Determine the [x, y] coordinate at the center of the cell enclosing the given text.  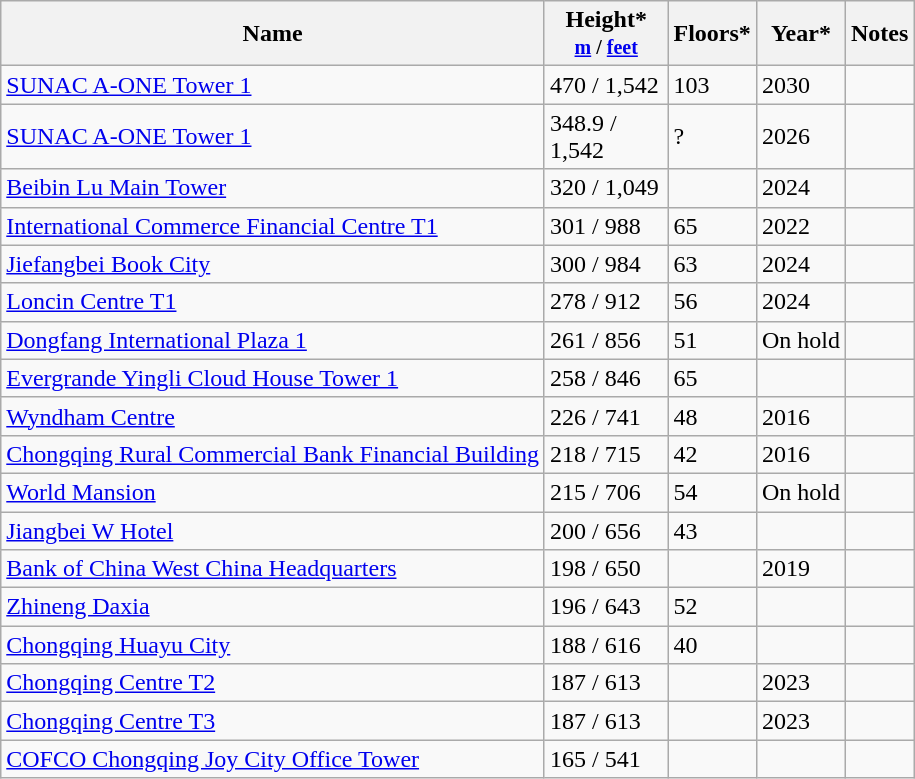
348.9 / 1,542 [606, 136]
200 / 656 [606, 531]
Evergrande Yingli Cloud House Tower 1 [273, 378]
Name [273, 34]
Floors* [712, 34]
198 / 650 [606, 569]
63 [712, 264]
40 [712, 645]
Chongqing Rural Commercial Bank Financial Building [273, 454]
2030 [800, 85]
56 [712, 302]
Notes [879, 34]
Zhineng Daxia [273, 607]
Jiefangbei Book City [273, 264]
World Mansion [273, 492]
Bank of China West China Headquarters [273, 569]
301 / 988 [606, 226]
Year* [800, 34]
261 / 856 [606, 340]
103 [712, 85]
Loncin Centre T1 [273, 302]
196 / 643 [606, 607]
48 [712, 416]
42 [712, 454]
Chongqing Centre T3 [273, 721]
188 / 616 [606, 645]
51 [712, 340]
Chongqing Huayu City [273, 645]
54 [712, 492]
165 / 541 [606, 759]
52 [712, 607]
Height*m / feet [606, 34]
Chongqing Centre T2 [273, 683]
International Commerce Financial Centre T1 [273, 226]
COFCO Chongqing Joy City Office Tower [273, 759]
470 / 1,542 [606, 85]
Jiangbei W Hotel [273, 531]
258 / 846 [606, 378]
Beibin Lu Main Tower [273, 188]
? [712, 136]
2019 [800, 569]
300 / 984 [606, 264]
Dongfang International Plaza 1 [273, 340]
226 / 741 [606, 416]
215 / 706 [606, 492]
Wyndham Centre [273, 416]
2022 [800, 226]
218 / 715 [606, 454]
43 [712, 531]
320 / 1,049 [606, 188]
2026 [800, 136]
278 / 912 [606, 302]
